Determine the [X, Y] coordinate at the center of the cell enclosing the given text.  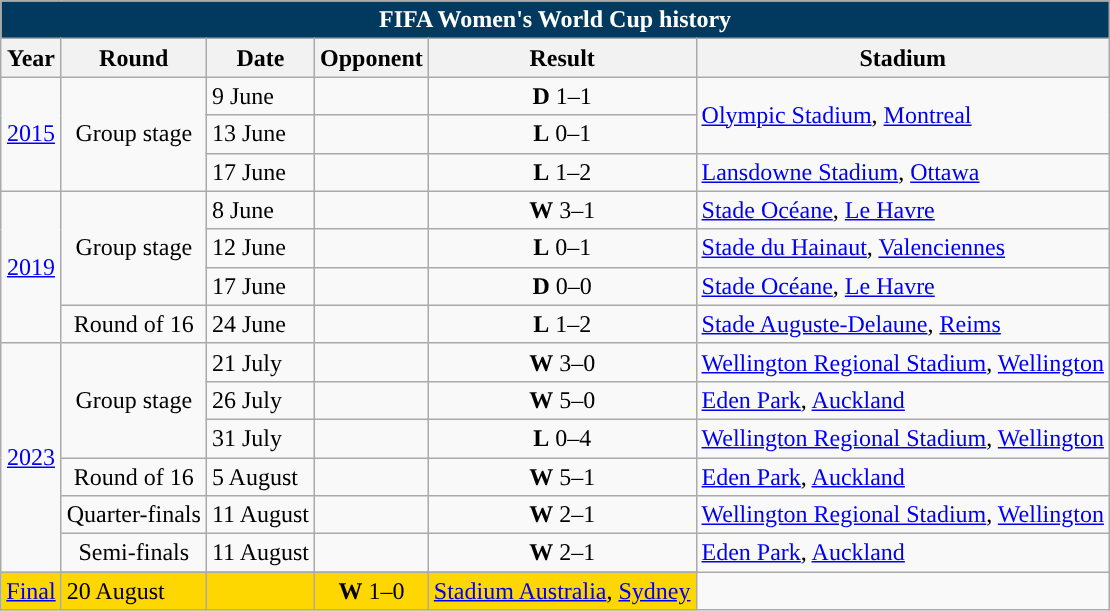
Stadium [902, 58]
13 June [260, 134]
Quarter-finals [134, 515]
8 June [260, 210]
Lansdowne Stadium, Ottawa [902, 172]
12 June [260, 248]
W 5–1 [562, 477]
FIFA Women's World Cup history [556, 20]
Stade Auguste-Delaune, Reims [902, 324]
D 1–1 [562, 96]
Date [260, 58]
Semi-finals [134, 553]
Year [31, 58]
5 August [260, 477]
9 June [260, 96]
D 0–0 [562, 286]
W 3–1 [562, 210]
Opponent [372, 58]
L 0–4 [562, 438]
W 1–0 [372, 591]
20 August [134, 591]
W 5–0 [562, 400]
26 July [260, 400]
Round [134, 58]
21 July [260, 362]
Result [562, 58]
24 June [260, 324]
31 July [260, 438]
2015 [31, 134]
Stadium Australia, Sydney [562, 591]
Olympic Stadium, Montreal [902, 115]
2023 [31, 457]
2019 [31, 267]
Final [31, 591]
Stade du Hainaut, Valenciennes [902, 248]
W 3–0 [562, 362]
